Find where the given text appears and provide that cell's center as (x, y) coordinate. 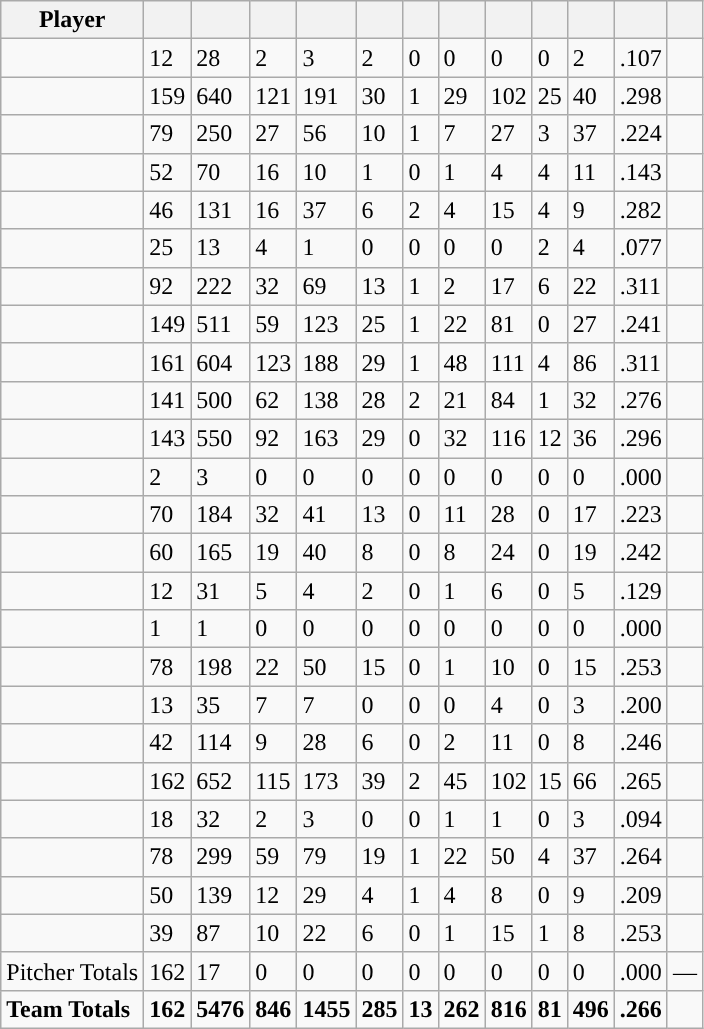
511 (220, 324)
.107 (640, 58)
.242 (640, 553)
604 (220, 362)
21 (462, 400)
188 (326, 362)
.282 (640, 210)
165 (220, 553)
Player (72, 20)
52 (168, 172)
.094 (640, 819)
299 (220, 857)
Team Totals (72, 1009)
640 (220, 96)
846 (274, 1009)
.077 (640, 248)
.129 (640, 591)
84 (508, 400)
.266 (640, 1009)
30 (380, 96)
46 (168, 210)
149 (168, 324)
262 (462, 1009)
45 (462, 781)
.224 (640, 134)
.223 (640, 515)
184 (220, 515)
66 (590, 781)
.200 (640, 705)
500 (220, 400)
.246 (640, 743)
18 (168, 819)
86 (590, 362)
41 (326, 515)
62 (274, 400)
36 (590, 438)
35 (220, 705)
114 (220, 743)
60 (168, 553)
.276 (640, 400)
161 (168, 362)
.264 (640, 857)
116 (508, 438)
111 (508, 362)
115 (274, 781)
.143 (640, 172)
173 (326, 781)
163 (326, 438)
.265 (640, 781)
— (684, 971)
.241 (640, 324)
42 (168, 743)
159 (168, 96)
285 (380, 1009)
138 (326, 400)
31 (220, 591)
5476 (220, 1009)
Pitcher Totals (72, 971)
496 (590, 1009)
.296 (640, 438)
48 (462, 362)
.298 (640, 96)
56 (326, 134)
198 (220, 667)
.209 (640, 895)
131 (220, 210)
139 (220, 895)
143 (168, 438)
121 (274, 96)
550 (220, 438)
191 (326, 96)
87 (220, 933)
141 (168, 400)
816 (508, 1009)
24 (508, 553)
69 (326, 286)
652 (220, 781)
222 (220, 286)
250 (220, 134)
1455 (326, 1009)
